Capture the cell that displays the provided text and extract its (x, y) central coordinate. 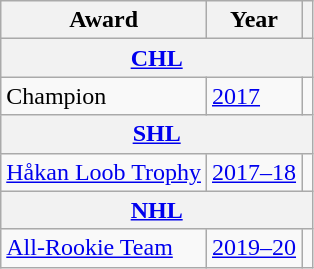
2017 (254, 96)
Champion (104, 96)
2019–20 (254, 248)
Award (104, 20)
All-Rookie Team (104, 248)
NHL (157, 210)
2017–18 (254, 172)
Håkan Loob Trophy (104, 172)
Year (254, 20)
SHL (157, 134)
CHL (157, 58)
